From the cell containing the given text, extract its center point as (x, y) coordinate. 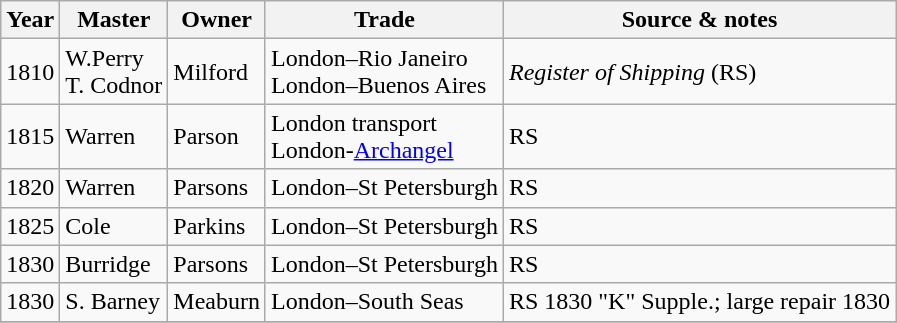
1810 (30, 72)
London–South Seas (384, 302)
Cole (114, 226)
London–Rio JaneiroLondon–Buenos Aires (384, 72)
Register of Shipping (RS) (699, 72)
Trade (384, 20)
Meaburn (217, 302)
Parson (217, 136)
W.PerryT. Codnor (114, 72)
1815 (30, 136)
Burridge (114, 264)
RS 1830 "K" Supple.; large repair 1830 (699, 302)
Source & notes (699, 20)
London transportLondon-Archangel (384, 136)
S. Barney (114, 302)
Master (114, 20)
Owner (217, 20)
1825 (30, 226)
Year (30, 20)
Parkins (217, 226)
1820 (30, 188)
Milford (217, 72)
